Search for the cell housing the specified text and yield its [x, y] center coordinate. 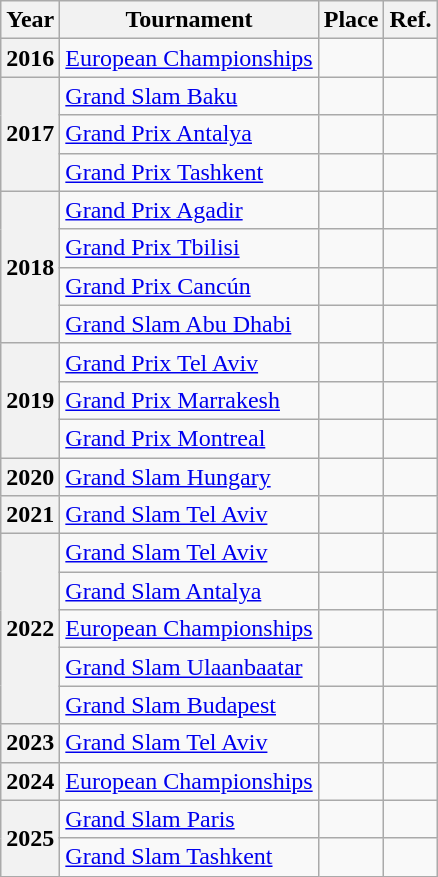
2016 [30, 58]
Grand Slam Ulaanbaatar [189, 667]
Grand Slam Antalya [189, 591]
Grand Prix Cancún [189, 286]
Grand Slam Tashkent [189, 857]
Grand Slam Baku [189, 96]
Grand Prix Tel Aviv [189, 362]
Place [351, 20]
Grand Prix Marrakesh [189, 400]
Tournament [189, 20]
Grand Prix Montreal [189, 438]
Grand Prix Tashkent [189, 172]
Grand Prix Agadir [189, 210]
Year [30, 20]
2023 [30, 743]
2022 [30, 629]
2020 [30, 477]
2017 [30, 134]
Grand Prix Tbilisi [189, 248]
Grand Slam Budapest [189, 705]
2025 [30, 838]
2024 [30, 781]
2018 [30, 267]
Grand Prix Antalya [189, 134]
Grand Slam Hungary [189, 477]
Ref. [410, 20]
Grand Slam Paris [189, 819]
2019 [30, 400]
2021 [30, 515]
Grand Slam Abu Dhabi [189, 324]
